Return the (x, y) coordinate for the center point of the cell that contains the specified text.  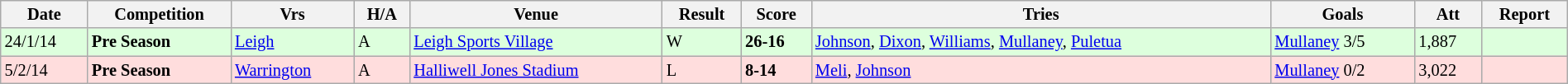
Warrington (293, 70)
Mullaney 3/5 (1342, 42)
8-14 (776, 70)
L (701, 70)
24/1/14 (45, 42)
3,022 (1447, 70)
Competition (159, 14)
5/2/14 (45, 70)
Leigh (293, 42)
Mullaney 0/2 (1342, 70)
Venue (536, 14)
Vrs (293, 14)
Tries (1040, 14)
W (701, 42)
Leigh Sports Village (536, 42)
Report (1525, 14)
1,887 (1447, 42)
Score (776, 14)
Halliwell Jones Stadium (536, 70)
Result (701, 14)
Meli, Johnson (1040, 70)
Goals (1342, 14)
Date (45, 14)
Att (1447, 14)
26-16 (776, 42)
Johnson, Dixon, Williams, Mullaney, Puletua (1040, 42)
H/A (382, 14)
